Determine the (x, y) coordinate at the center of the cell enclosing the given text.  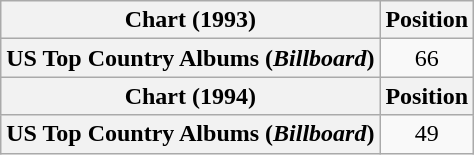
Chart (1994) (190, 96)
49 (427, 134)
66 (427, 58)
Chart (1993) (190, 20)
